For the text-containing cell, return its midpoint in [x, y] coordinate format. 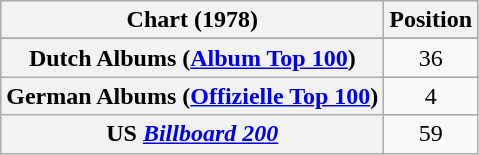
German Albums (Offizielle Top 100) [192, 96]
4 [431, 96]
Chart (1978) [192, 20]
Position [431, 20]
US Billboard 200 [192, 134]
36 [431, 58]
59 [431, 134]
Dutch Albums (Album Top 100) [192, 58]
